Output the (x, y) coordinate of the center of the cell containing the given text.  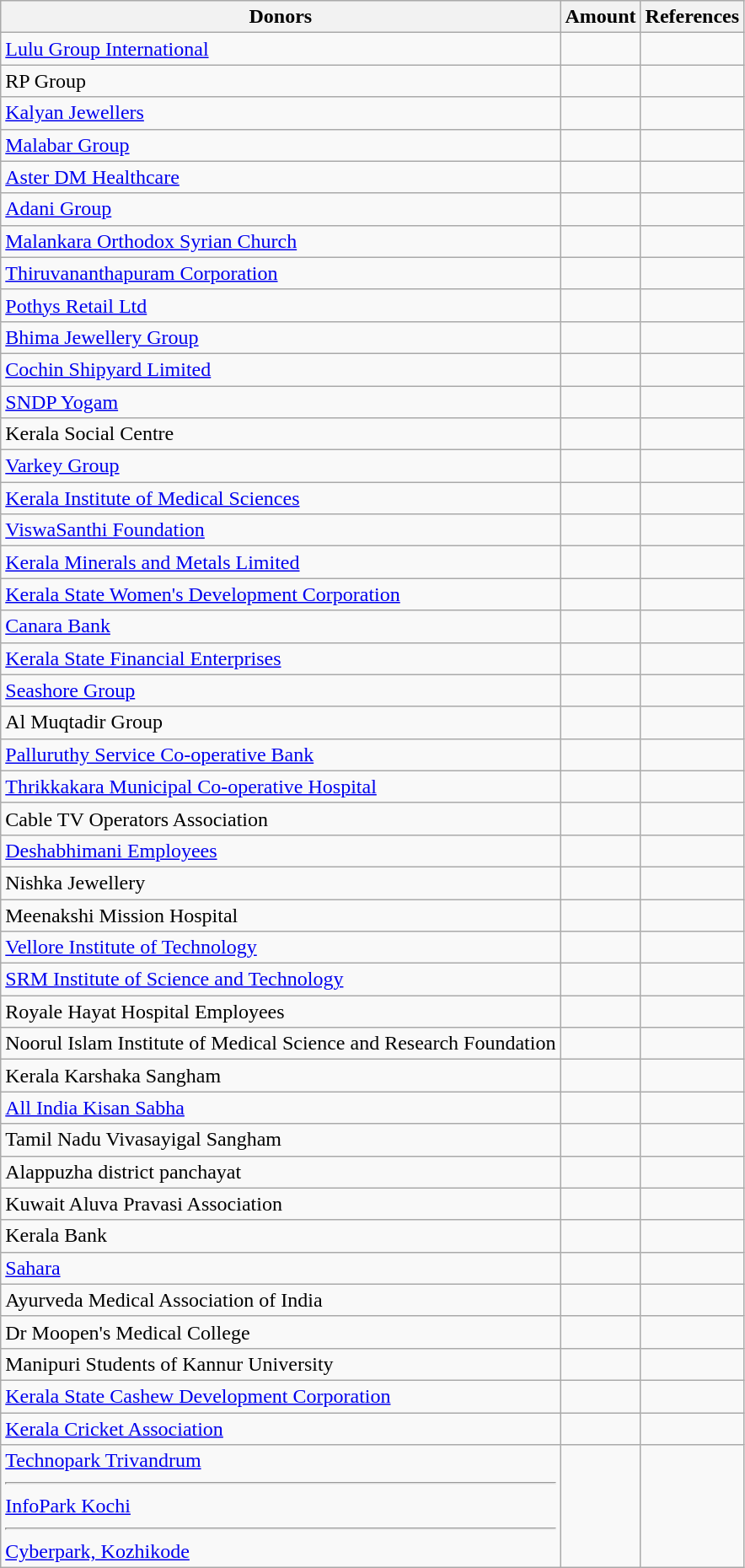
Cable TV Operators Association (281, 819)
Kerala Karshaka Sangham (281, 1076)
Vellore Institute of Technology (281, 948)
Cochin Shipyard Limited (281, 369)
SRM Institute of Science and Technology (281, 980)
Kerala Social Centre (281, 434)
Dr Moopen's Medical College (281, 1332)
Tamil Nadu Vivasayigal Sangham (281, 1140)
RP Group (281, 81)
Kerala Minerals and Metals Limited (281, 562)
Sahara (281, 1268)
Kerala State Cashew Development Corporation (281, 1396)
Canara Bank (281, 626)
Technopark TrivandrumInfoPark Kochi Cyberpark, Kozhikode (281, 1506)
Amount (600, 17)
Nishka Jewellery (281, 883)
Lulu Group International (281, 49)
Deshabhimani Employees (281, 851)
Pothys Retail Ltd (281, 305)
Bhima Jewellery Group (281, 337)
Meenakshi Mission Hospital (281, 915)
Kerala State Financial Enterprises (281, 658)
Kerala Bank (281, 1236)
Seashore Group (281, 690)
Kalyan Jewellers (281, 113)
Manipuri Students of Kannur University (281, 1364)
Donors (281, 17)
Alappuzha district panchayat (281, 1172)
Ayurveda Medical Association of India (281, 1300)
Al Muqtadir Group (281, 722)
Kerala State Women's Development Corporation (281, 594)
ViswaSanthi Foundation (281, 530)
Adani Group (281, 209)
References (693, 17)
Aster DM Healthcare (281, 177)
Varkey Group (281, 466)
Kuwait Aluva Pravasi Association (281, 1204)
Noorul Islam Institute of Medical Science and Research Foundation (281, 1044)
SNDP Yogam (281, 402)
Kerala Institute of Medical Sciences (281, 498)
Palluruthy Service Co-operative Bank (281, 754)
Thiruvananthapuram Corporation (281, 273)
Kerala Cricket Association (281, 1429)
All India Kisan Sabha (281, 1108)
Thrikkakara Municipal Co-operative Hospital (281, 787)
Malabar Group (281, 145)
Malankara Orthodox Syrian Church (281, 241)
Royale Hayat Hospital Employees (281, 1012)
